Provide the [X, Y] coordinate of the cell's center where the given text is located.  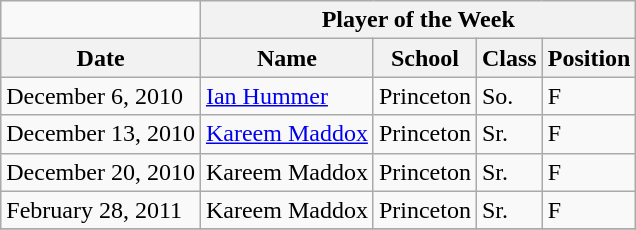
So. [509, 96]
Player of the Week [418, 20]
Date [101, 58]
Ian Hummer [286, 96]
Position [589, 58]
School [424, 58]
Class [509, 58]
December 6, 2010 [101, 96]
February 28, 2011 [101, 210]
December 13, 2010 [101, 134]
Name [286, 58]
December 20, 2010 [101, 172]
